Extract the [X, Y] coordinate from the center of the cell holding the provided text.  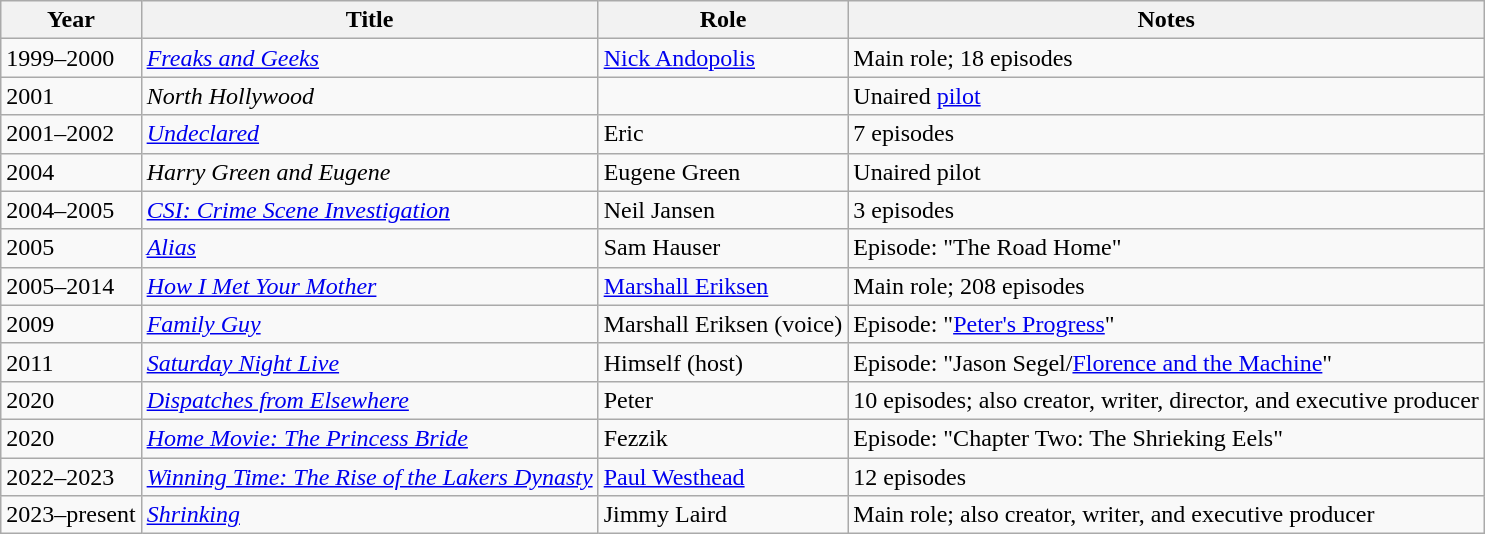
Nick Andopolis [723, 58]
Peter [723, 400]
2009 [71, 324]
Episode: "The Road Home" [1166, 248]
2004 [71, 172]
Alias [370, 248]
CSI: Crime Scene Investigation [370, 210]
Sam Hauser [723, 248]
10 episodes; also creator, writer, director, and executive producer [1166, 400]
Eric [723, 134]
2022–2023 [71, 477]
Marshall Eriksen (voice) [723, 324]
Notes [1166, 20]
Fezzik [723, 438]
Jimmy Laird [723, 515]
3 episodes [1166, 210]
12 episodes [1166, 477]
Freaks and Geeks [370, 58]
Main role; 208 episodes [1166, 286]
Eugene Green [723, 172]
Marshall Eriksen [723, 286]
Family Guy [370, 324]
Role [723, 20]
2005–2014 [71, 286]
Main role; 18 episodes [1166, 58]
2001–2002 [71, 134]
Home Movie: The Princess Bride [370, 438]
Himself (host) [723, 362]
Dispatches from Elsewhere [370, 400]
2005 [71, 248]
2004–2005 [71, 210]
Undeclared [370, 134]
Episode: "Chapter Two: The Shrieking Eels" [1166, 438]
Year [71, 20]
Episode: "Jason Segel/Florence and the Machine" [1166, 362]
Shrinking [370, 515]
Saturday Night Live [370, 362]
2011 [71, 362]
2001 [71, 96]
Paul Westhead [723, 477]
How I Met Your Mother [370, 286]
Title [370, 20]
Main role; also creator, writer, and executive producer [1166, 515]
North Hollywood [370, 96]
1999–2000 [71, 58]
Winning Time: The Rise of the Lakers Dynasty [370, 477]
2023–present [71, 515]
Harry Green and Eugene [370, 172]
Episode: "Peter's Progress" [1166, 324]
7 episodes [1166, 134]
Neil Jansen [723, 210]
